Return (X, Y) of the center of cell containing provided text 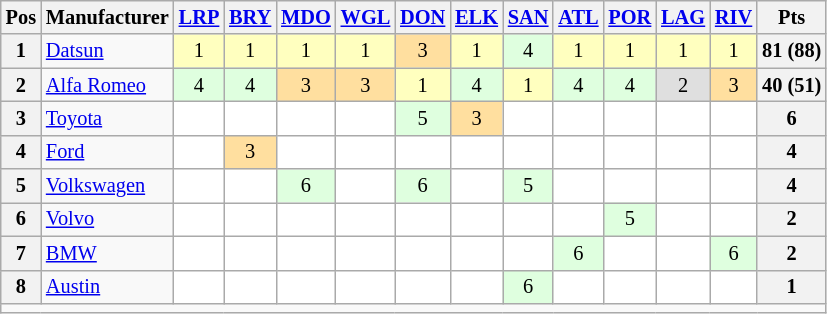
WGL (366, 17)
7 (21, 253)
81 (88) (792, 51)
Datsun (108, 51)
LRP (199, 17)
40 (51) (792, 85)
Manufacturer (108, 17)
DON (422, 17)
POR (630, 17)
SAN (528, 17)
Austin (108, 287)
8 (21, 287)
Alfa Romeo (108, 85)
RIV (734, 17)
Pts (792, 17)
BRY (250, 17)
Volvo (108, 219)
ELK (476, 17)
Volkswagen (108, 186)
MDO (306, 17)
LAG (683, 17)
BMW (108, 253)
Ford (108, 152)
Pos (21, 17)
Toyota (108, 118)
ATL (578, 17)
